Provide the [x, y] coordinate of the cell's center where the given text is located.  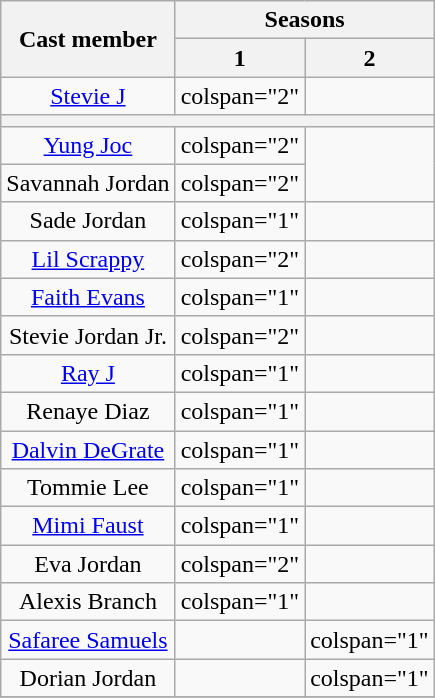
Cast member [88, 39]
Dorian Jordan [88, 678]
Savannah Jordan [88, 183]
Renaye Diaz [88, 411]
2 [370, 58]
Stevie Jordan Jr. [88, 335]
Dalvin DeGrate [88, 449]
Lil Scrappy [88, 259]
Tommie Lee [88, 488]
Alexis Branch [88, 602]
Faith Evans [88, 297]
Mimi Faust [88, 526]
Eva Jordan [88, 564]
Stevie J [88, 96]
Ray J [88, 373]
Sade Jordan [88, 221]
Seasons [304, 20]
Safaree Samuels [88, 640]
1 [240, 58]
Yung Joc [88, 145]
